Provide the [X, Y] coordinate of the cell's center where the given text is located.  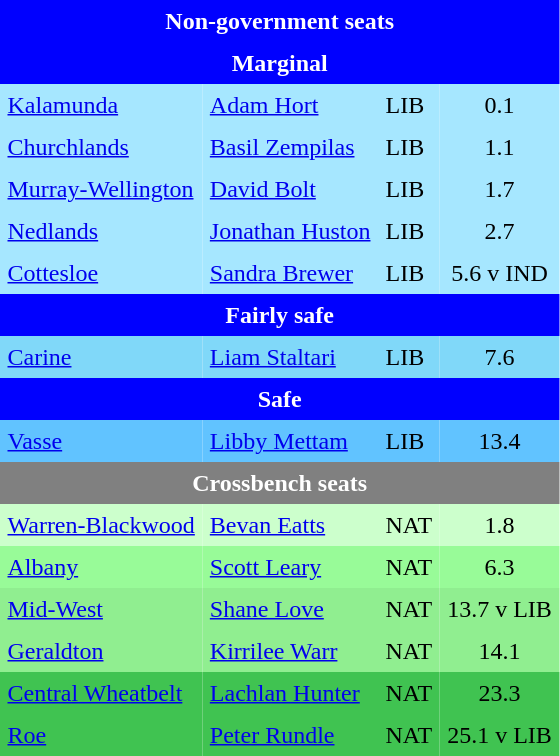
0.1 [500, 106]
6.3 [500, 568]
Bevan Eatts [290, 526]
Crossbench seats [280, 484]
14.1 [500, 652]
Non-government seats [280, 22]
Basil Zempilas [290, 148]
Shane Love [290, 610]
Jonathan Huston [290, 232]
Nedlands [101, 232]
Scott Leary [290, 568]
Marginal [280, 64]
Kalamunda [101, 106]
Fairly safe [280, 316]
7.6 [500, 358]
5.6 v IND [500, 274]
Liam Staltari [290, 358]
23.3 [500, 694]
2.7 [500, 232]
Geraldton [101, 652]
Vasse [101, 442]
1.8 [500, 526]
Central Wheatbelt [101, 694]
Mid-West [101, 610]
1.1 [500, 148]
Churchlands [101, 148]
13.4 [500, 442]
Carine [101, 358]
Sandra Brewer [290, 274]
Albany [101, 568]
Warren-Blackwood [101, 526]
Libby Mettam [290, 442]
David Bolt [290, 190]
Cottesloe [101, 274]
1.7 [500, 190]
Safe [280, 400]
Adam Hort [290, 106]
Murray-Wellington [101, 190]
13.7 v LIB [500, 610]
Lachlan Hunter [290, 694]
Kirrilee Warr [290, 652]
